Output the (x, y) coordinate of the center of the cell containing the given text.  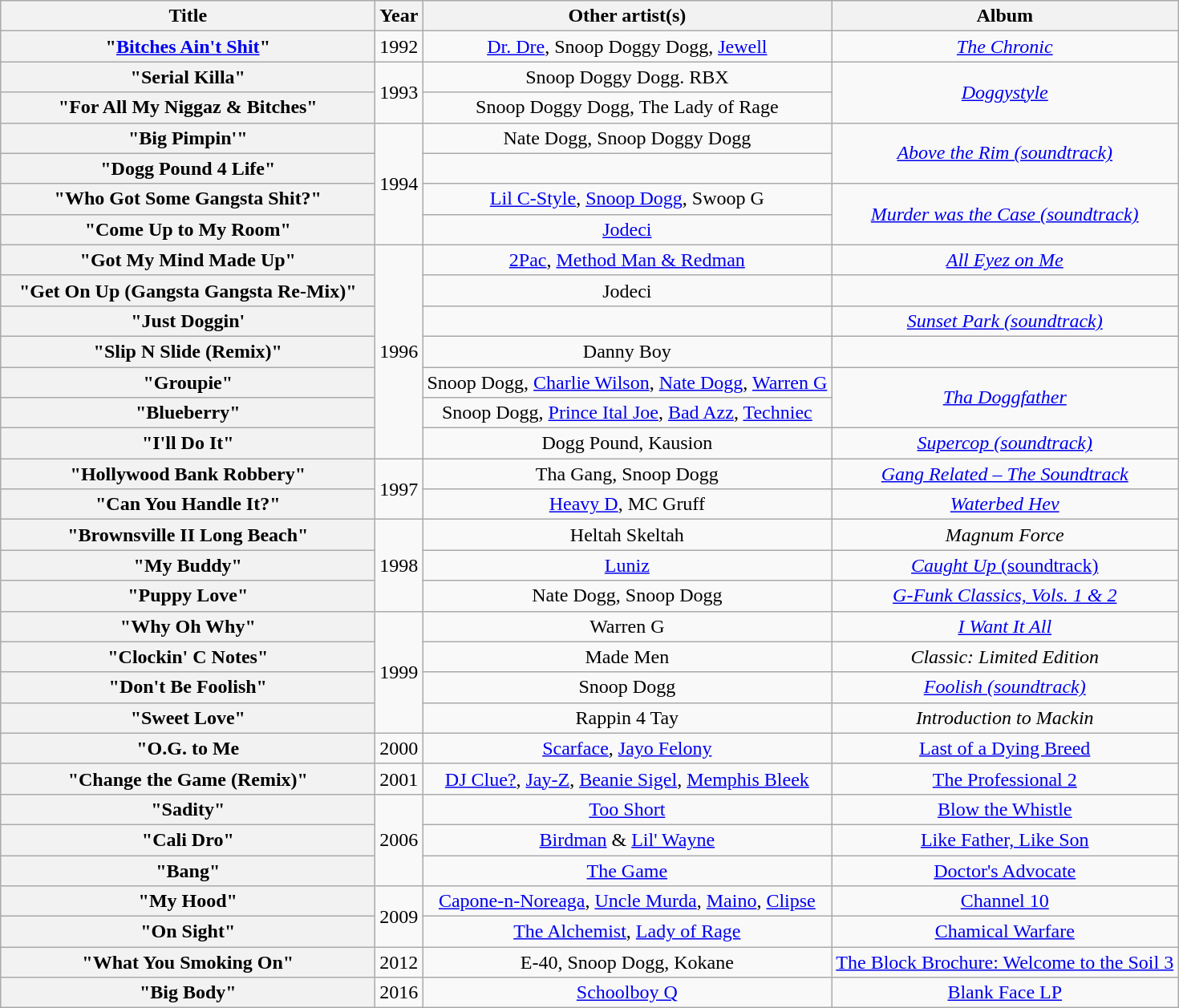
DJ Clue?, Jay-Z, Beanie Sigel, Memphis Bleek (627, 779)
Heavy D, MC Gruff (627, 504)
"My Hood" (188, 901)
Blank Face LP (1005, 993)
"My Buddy" (188, 565)
1997 (399, 489)
The Alchemist, Lady of Rage (627, 932)
E-40, Snoop Dogg, Kokane (627, 962)
1993 (399, 92)
I Want It All (1005, 626)
"Clockin' C Notes" (188, 657)
Gang Related – The Soundtrack (1005, 474)
Capone-n-Noreaga, Uncle Murda, Maino, Clipse (627, 901)
Snoop Dogg (627, 687)
1996 (399, 351)
2009 (399, 917)
"Dogg Pound 4 Life" (188, 168)
"Sweet Love" (188, 718)
Title (188, 16)
Foolish (soundtrack) (1005, 687)
"Big Body" (188, 993)
"Bang" (188, 870)
Sunset Park (soundtrack) (1005, 321)
2001 (399, 779)
"Brownsville II Long Beach" (188, 535)
Doggystyle (1005, 92)
G-Funk Classics, Vols. 1 & 2 (1005, 596)
2000 (399, 748)
Danny Boy (627, 351)
Made Men (627, 657)
The Block Brochure: Welcome to the Soil 3 (1005, 962)
1992 (399, 47)
Classic: Limited Edition (1005, 657)
Heltah Skeltah (627, 535)
Lil C-Style, Snoop Dogg, Swoop G (627, 199)
Channel 10 (1005, 901)
Snoop Doggy Dogg. RBX (627, 77)
Too Short (627, 809)
All Eyez on Me (1005, 260)
"Slip N Slide (Remix)" (188, 351)
"Sadity" (188, 809)
Birdman & Lil' Wayne (627, 840)
Snoop Doggy Dogg, The Lady of Rage (627, 107)
"Big Pimpin'" (188, 138)
Introduction to Mackin (1005, 718)
"Got My Mind Made Up" (188, 260)
Supercop (soundtrack) (1005, 443)
"I'll Do It" (188, 443)
Dr. Dre, Snoop Doggy Dogg, Jewell (627, 47)
"For All My Niggaz & Bitches" (188, 107)
Snoop Dogg, Prince Ital Joe, Bad Azz, Techniec (627, 413)
Other artist(s) (627, 16)
Waterbed Hev (1005, 504)
"Blueberry" (188, 413)
Scarface, Jayo Felony (627, 748)
2Pac, Method Man & Redman (627, 260)
1999 (399, 672)
Chamical Warfare (1005, 932)
Caught Up (soundtrack) (1005, 565)
Tha Gang, Snoop Dogg (627, 474)
2006 (399, 840)
Murder was the Case (soundtrack) (1005, 214)
"Bitches Ain't Shit" (188, 47)
"Why Oh Why" (188, 626)
2012 (399, 962)
2016 (399, 993)
Warren G (627, 626)
Schoolboy Q (627, 993)
"Can You Handle It?" (188, 504)
"Serial Killa" (188, 77)
Dogg Pound, Kausion (627, 443)
Last of a Dying Breed (1005, 748)
"Don't Be Foolish" (188, 687)
"Hollywood Bank Robbery" (188, 474)
Like Father, Like Son (1005, 840)
Tha Doggfather (1005, 398)
Rappin 4 Tay (627, 718)
Blow the Whistle (1005, 809)
"O.G. to Me (188, 748)
Luniz (627, 565)
"Come Up to My Room" (188, 229)
Year (399, 16)
"Groupie" (188, 383)
Above the Rim (soundtrack) (1005, 153)
Doctor's Advocate (1005, 870)
1998 (399, 565)
"Cali Dro" (188, 840)
1994 (399, 184)
"Change the Game (Remix)" (188, 779)
Snoop Dogg, Charlie Wilson, Nate Dogg, Warren G (627, 383)
"What You Smoking On" (188, 962)
The Game (627, 870)
"Who Got Some Gangsta Shit?" (188, 199)
Magnum Force (1005, 535)
Nate Dogg, Snoop Doggy Dogg (627, 138)
"Just Doggin' (188, 321)
"On Sight" (188, 932)
Album (1005, 16)
Nate Dogg, Snoop Dogg (627, 596)
The Chronic (1005, 47)
The Professional 2 (1005, 779)
"Puppy Love" (188, 596)
"Get On Up (Gangsta Gangsta Re-Mix)" (188, 290)
